Locate the cell with the specified text and output its (x, y) center coordinate. 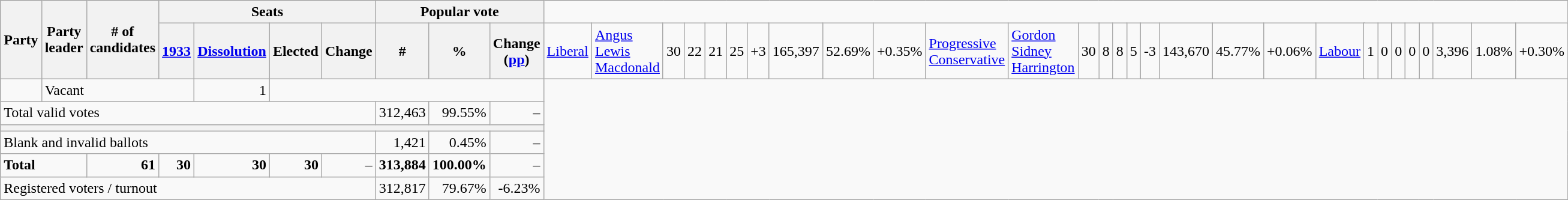
1933 (176, 51)
143,670 (1185, 51)
+0.35% (900, 51)
+0.06% (1290, 51)
+3 (758, 51)
Party (21, 40)
Seats (268, 12)
Change (pp) (516, 51)
# ofcandidates (122, 40)
Elected (295, 51)
% (459, 51)
25 (737, 51)
100.00% (459, 165)
Angus Lewis Macdonald (627, 51)
Blank and invalid ballots (188, 142)
22 (695, 51)
312,463 (402, 113)
Party leader (64, 40)
Vacant (118, 90)
1.08% (1494, 51)
79.67% (459, 188)
-3 (1149, 51)
3,396 (1453, 51)
21 (716, 51)
Total valid votes (188, 113)
165,397 (795, 51)
Gordon Sidney Harrington (1043, 51)
45.77% (1238, 51)
0.45% (459, 142)
Popular vote (459, 12)
5 (1134, 51)
Total (43, 165)
Liberal (567, 51)
Dissolution (232, 51)
313,884 (402, 165)
-6.23% (516, 188)
Change (349, 51)
61 (122, 165)
99.55% (459, 113)
Labour (1339, 51)
# (402, 51)
+0.30% (1542, 51)
1,421 (402, 142)
312,817 (402, 188)
Progressive Conservative (967, 51)
Registered voters / turnout (188, 188)
52.69% (848, 51)
